Detect which cell encompasses the target text, then output its (X, Y) center coordinate. 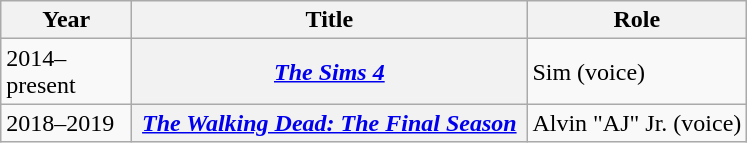
2018–2019 (66, 123)
Sim (voice) (637, 72)
Alvin "AJ" Jr. (voice) (637, 123)
Title (330, 20)
The Walking Dead: The Final Season (330, 123)
2014–present (66, 72)
The Sims 4 (330, 72)
Role (637, 20)
Year (66, 20)
